Locate the cell with the specified text and output its [X, Y] center coordinate. 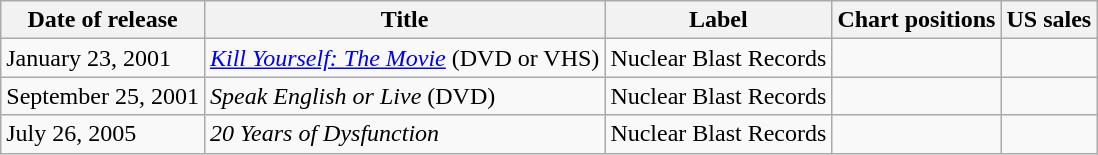
Chart positions [916, 20]
January 23, 2001 [103, 58]
July 26, 2005 [103, 134]
September 25, 2001 [103, 96]
Label [718, 20]
Date of release [103, 20]
Title [404, 20]
Kill Yourself: The Movie (DVD or VHS) [404, 58]
US sales [1049, 20]
20 Years of Dysfunction [404, 134]
Speak English or Live (DVD) [404, 96]
